Determine the (x, y) coordinate at the center of the cell enclosing the given text.  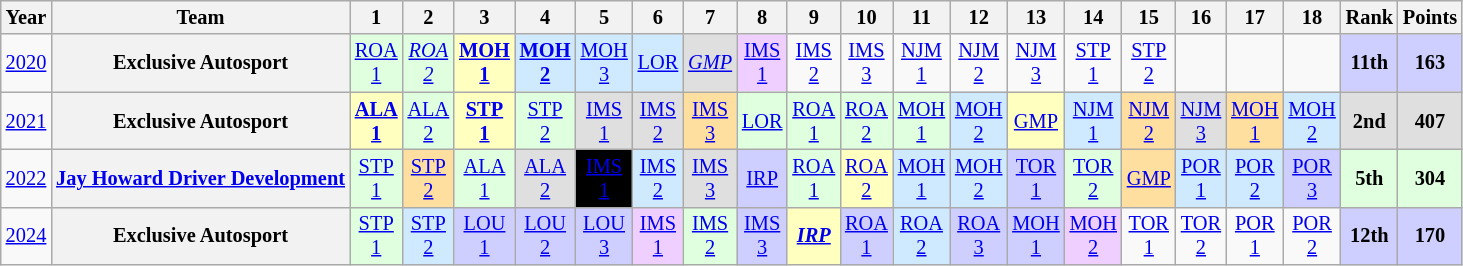
170 (1430, 236)
14 (1094, 17)
2022 (26, 178)
13 (1036, 17)
8 (762, 17)
10 (866, 17)
Points (1430, 17)
12 (978, 17)
6 (658, 17)
7 (710, 17)
LOU1 (484, 236)
Team (200, 17)
Jay Howard Driver Development (200, 178)
MOH3 (604, 63)
ROA3 (978, 236)
2 (429, 17)
Year (26, 17)
18 (1312, 17)
9 (814, 17)
11 (922, 17)
4 (546, 17)
LOU2 (546, 236)
17 (1254, 17)
15 (1149, 17)
163 (1430, 63)
LOU3 (604, 236)
16 (1201, 17)
POR3 (1312, 178)
2020 (26, 63)
3 (484, 17)
11th (1370, 63)
2nd (1370, 121)
2024 (26, 236)
Rank (1370, 17)
1 (376, 17)
12th (1370, 236)
304 (1430, 178)
5th (1370, 178)
5 (604, 17)
2021 (26, 121)
407 (1430, 121)
